Identify which cell holds the provided text, then report its (x, y) central coordinate. 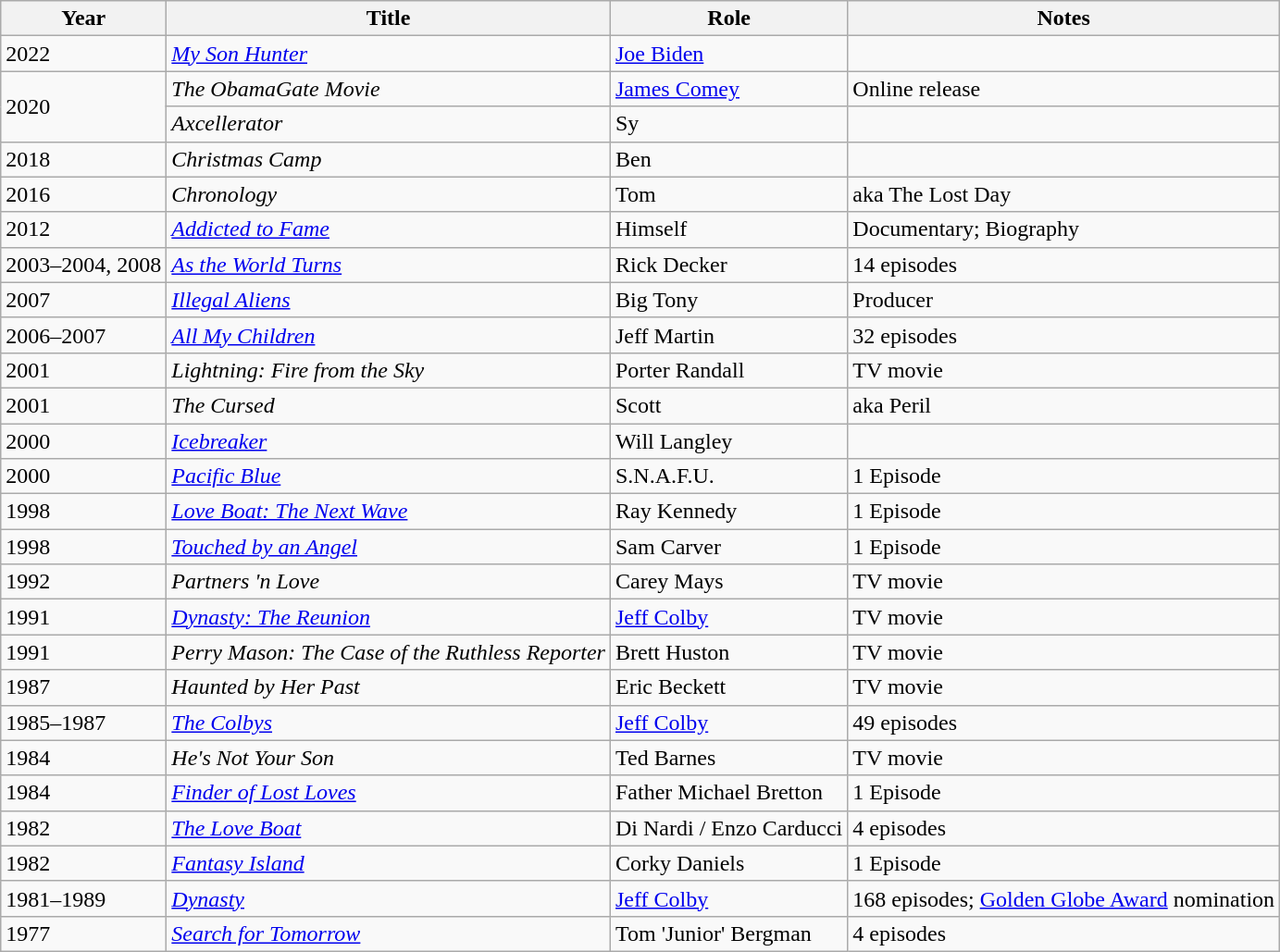
Pacific Blue (389, 476)
Sy (728, 124)
1985–1987 (83, 723)
2006–2007 (83, 335)
2020 (83, 106)
2016 (83, 194)
Dynasty (389, 898)
2012 (83, 229)
Christmas Camp (389, 159)
Ray Kennedy (728, 512)
Porter Randall (728, 370)
Perry Mason: The Case of the Ruthless Reporter (389, 652)
Notes (1064, 19)
Axcellerator (389, 124)
Big Tony (728, 300)
Title (389, 19)
Father Michael Bretton (728, 793)
Rick Decker (728, 265)
Finder of Lost Loves (389, 793)
The Colbys (389, 723)
2022 (83, 54)
Love Boat: The Next Wave (389, 512)
1987 (83, 687)
Addicted to Fame (389, 229)
Chronology (389, 194)
1992 (83, 582)
168 episodes; Golden Globe Award nomination (1064, 898)
Scott (728, 405)
As the World Turns (389, 265)
The Love Boat (389, 828)
Year (83, 19)
Icebreaker (389, 441)
Eric Beckett (728, 687)
aka Peril (1064, 405)
Tom 'Junior' Bergman (728, 933)
Will Langley (728, 441)
Haunted by Her Past (389, 687)
Corky Daniels (728, 863)
Documentary; Biography (1064, 229)
Sam Carver (728, 547)
All My Children (389, 335)
Himself (728, 229)
1977 (83, 933)
Online release (1064, 89)
Ted Barnes (728, 758)
Di Nardi / Enzo Carducci (728, 828)
Producer (1064, 300)
The Cursed (389, 405)
Touched by an Angel (389, 547)
2003–2004, 2008 (83, 265)
Joe Biden (728, 54)
49 episodes (1064, 723)
S.N.A.F.U. (728, 476)
Illegal Aliens (389, 300)
aka The Lost Day (1064, 194)
Role (728, 19)
James Comey (728, 89)
2007 (83, 300)
Partners 'n Love (389, 582)
Lightning: Fire from the Sky (389, 370)
Carey Mays (728, 582)
Ben (728, 159)
Dynasty: The Reunion (389, 617)
Search for Tomorrow (389, 933)
2018 (83, 159)
The ObamaGate Movie (389, 89)
Jeff Martin (728, 335)
Fantasy Island (389, 863)
He's Not Your Son (389, 758)
Brett Huston (728, 652)
Tom (728, 194)
1981–1989 (83, 898)
14 episodes (1064, 265)
32 episodes (1064, 335)
My Son Hunter (389, 54)
